Determine the (X, Y) coordinate at the center of the cell enclosing the given text.  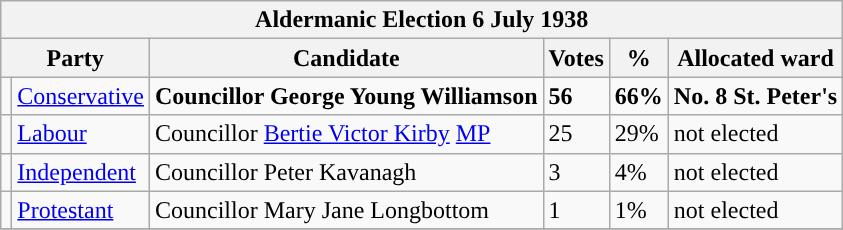
Independent (81, 172)
Protestant (81, 210)
4% (638, 172)
Councillor Mary Jane Longbottom (347, 210)
Votes (576, 58)
Labour (81, 134)
1 (576, 210)
56 (576, 96)
Party (76, 58)
66% (638, 96)
29% (638, 134)
Conservative (81, 96)
No. 8 St. Peter's (755, 96)
Candidate (347, 58)
3 (576, 172)
Aldermanic Election 6 July 1938 (422, 20)
Councillor George Young Williamson (347, 96)
Councillor Peter Kavanagh (347, 172)
Allocated ward (755, 58)
% (638, 58)
1% (638, 210)
25 (576, 134)
Councillor Bertie Victor Kirby MP (347, 134)
